Capture the cell that displays the provided text and extract its [X, Y] central coordinate. 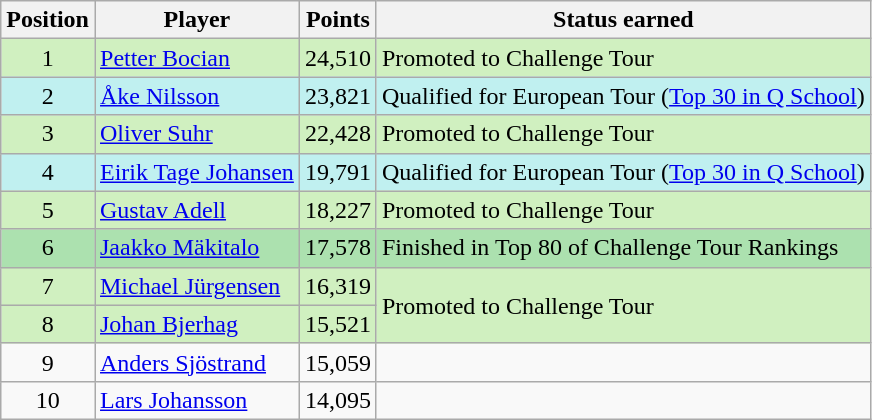
19,791 [338, 172]
Johan Bjerhag [196, 324]
15,521 [338, 324]
9 [48, 362]
Oliver Suhr [196, 134]
Åke Nilsson [196, 96]
Player [196, 20]
2 [48, 96]
Jaakko Mäkitalo [196, 248]
8 [48, 324]
Lars Johansson [196, 400]
14,095 [338, 400]
17,578 [338, 248]
5 [48, 210]
18,227 [338, 210]
1 [48, 58]
Status earned [623, 20]
Anders Sjöstrand [196, 362]
7 [48, 286]
Eirik Tage Johansen [196, 172]
23,821 [338, 96]
4 [48, 172]
Position [48, 20]
Michael Jürgensen [196, 286]
24,510 [338, 58]
6 [48, 248]
Finished in Top 80 of Challenge Tour Rankings [623, 248]
15,059 [338, 362]
16,319 [338, 286]
Gustav Adell [196, 210]
3 [48, 134]
10 [48, 400]
Petter Bocian [196, 58]
22,428 [338, 134]
Points [338, 20]
